For the text-containing cell, return its midpoint in [x, y] coordinate format. 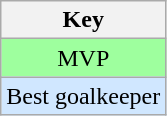
Best goalkeeper [84, 96]
MVP [84, 58]
Key [84, 20]
